Output the (x, y) coordinate of the center of the cell containing the given text.  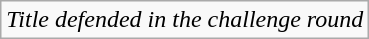
Title defended in the challenge round (185, 20)
